Extract the [X, Y] coordinate from the center of the cell holding the provided text.  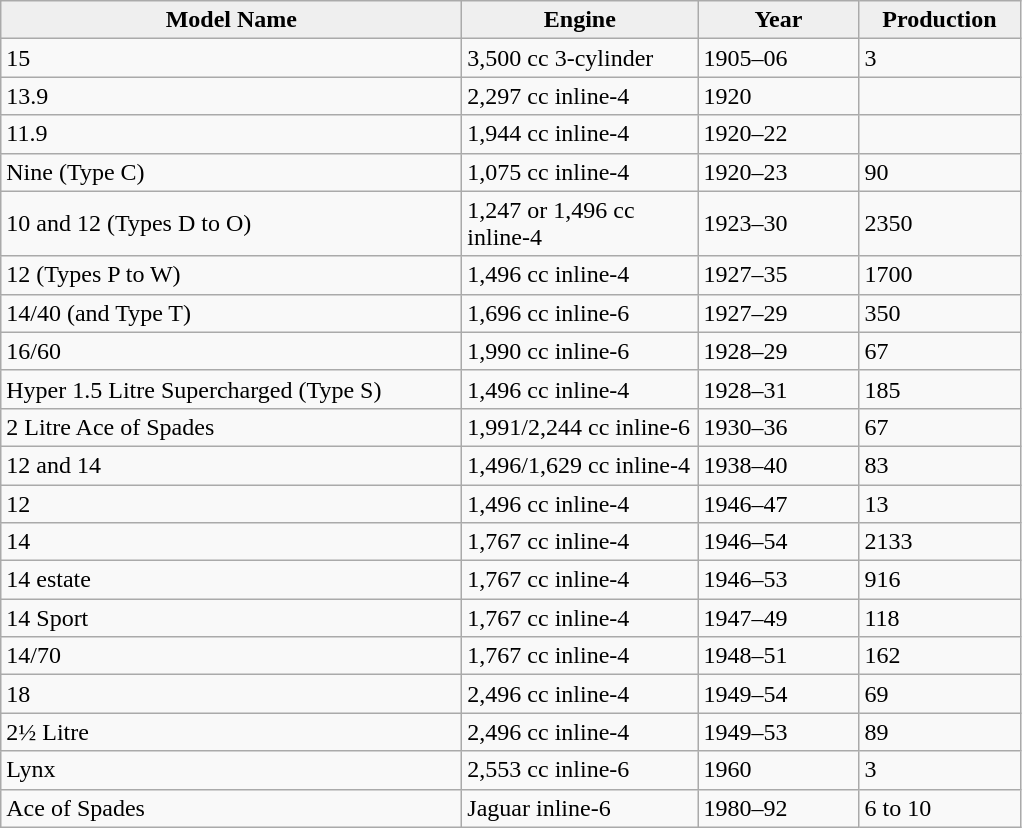
6 to 10 [940, 808]
Hyper 1.5 Litre Supercharged (Type S) [232, 389]
1927–35 [778, 275]
1905–06 [778, 58]
1960 [778, 770]
1946–47 [778, 503]
1920 [778, 96]
1920–22 [778, 134]
1947–49 [778, 618]
83 [940, 465]
1927–29 [778, 313]
1,990 cc inline-6 [580, 351]
1980–92 [778, 808]
Nine (Type C) [232, 172]
12 and 14 [232, 465]
2 Litre Ace of Spades [232, 427]
1946–54 [778, 542]
1948–51 [778, 656]
14 Sport [232, 618]
1,944 cc inline-4 [580, 134]
12 (Types P to W) [232, 275]
1,075 cc inline-4 [580, 172]
90 [940, 172]
Year [778, 20]
1946–53 [778, 580]
14/40 (and Type T) [232, 313]
14 [232, 542]
Production [940, 20]
Model Name [232, 20]
11.9 [232, 134]
14 estate [232, 580]
162 [940, 656]
350 [940, 313]
13.9 [232, 96]
1,247 or 1,496 cc inline-4 [580, 224]
1930–36 [778, 427]
1923–30 [778, 224]
89 [940, 732]
1949–54 [778, 694]
2½ Litre [232, 732]
Ace of Spades [232, 808]
Lynx [232, 770]
18 [232, 694]
Jaguar inline-6 [580, 808]
12 [232, 503]
16/60 [232, 351]
1,496/1,629 cc inline-4 [580, 465]
1700 [940, 275]
1928–29 [778, 351]
2,297 cc inline-4 [580, 96]
2133 [940, 542]
10 and 12 (Types D to O) [232, 224]
916 [940, 580]
1928–31 [778, 389]
3,500 cc 3-cylinder [580, 58]
185 [940, 389]
14/70 [232, 656]
1938–40 [778, 465]
15 [232, 58]
Engine [580, 20]
1,991/2,244 cc inline-6 [580, 427]
1,696 cc inline-6 [580, 313]
2,553 cc inline-6 [580, 770]
69 [940, 694]
118 [940, 618]
13 [940, 503]
2350 [940, 224]
1920–23 [778, 172]
1949–53 [778, 732]
